Capture the cell that displays the provided text and extract its (X, Y) central coordinate. 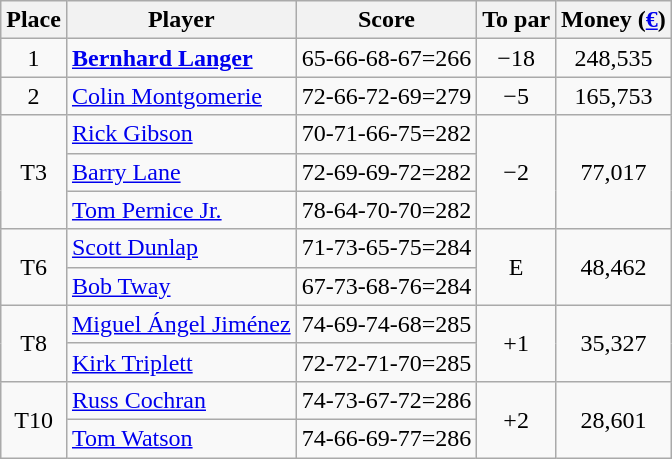
Colin Montgomerie (181, 96)
Bob Tway (181, 286)
E (516, 267)
72-72-71-70=285 (386, 362)
74-66-69-77=286 (386, 438)
Russ Cochran (181, 400)
74-73-67-72=286 (386, 400)
Barry Lane (181, 172)
Bernhard Langer (181, 58)
Place (34, 20)
Tom Pernice Jr. (181, 210)
+1 (516, 343)
−5 (516, 96)
77,017 (614, 172)
−18 (516, 58)
74-69-74-68=285 (386, 324)
T6 (34, 267)
67-73-68-76=284 (386, 286)
Scott Dunlap (181, 248)
T3 (34, 172)
2 (34, 96)
35,327 (614, 343)
T8 (34, 343)
28,601 (614, 419)
Score (386, 20)
70-71-66-75=282 (386, 134)
72-66-72-69=279 (386, 96)
1 (34, 58)
Money (€) (614, 20)
Miguel Ángel Jiménez (181, 324)
Kirk Triplett (181, 362)
To par (516, 20)
−2 (516, 172)
248,535 (614, 58)
Player (181, 20)
71-73-65-75=284 (386, 248)
T10 (34, 419)
65-66-68-67=266 (386, 58)
72-69-69-72=282 (386, 172)
78-64-70-70=282 (386, 210)
48,462 (614, 267)
Tom Watson (181, 438)
Rick Gibson (181, 134)
+2 (516, 419)
165,753 (614, 96)
